Detect which cell encompasses the target text, then output its [X, Y] center coordinate. 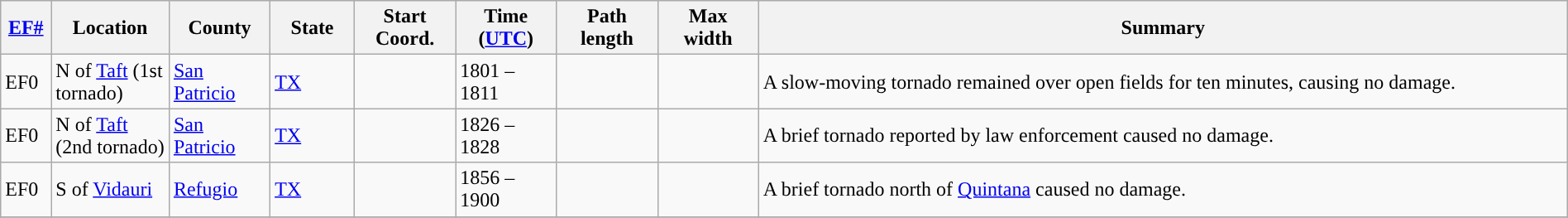
1826 – 1828 [506, 136]
N of Taft (2nd tornado) [111, 136]
A brief tornado north of Quintana caused no damage. [1163, 189]
County [219, 28]
Path length [607, 28]
1801 – 1811 [506, 81]
Max width [708, 28]
1856 – 1900 [506, 189]
A brief tornado reported by law enforcement caused no damage. [1163, 136]
Refugio [219, 189]
State [313, 28]
Time (UTC) [506, 28]
EF# [26, 28]
N of Taft (1st tornado) [111, 81]
Summary [1163, 28]
Start Coord. [404, 28]
Location [111, 28]
S of Vidauri [111, 189]
A slow-moving tornado remained over open fields for ten minutes, causing no damage. [1163, 81]
